Return [x, y] of the center of cell containing provided text 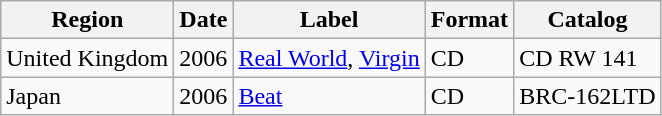
Label [329, 20]
United Kingdom [88, 58]
Catalog [588, 20]
Real World, Virgin [329, 58]
CD RW 141 [588, 58]
Beat [329, 96]
Japan [88, 96]
Format [469, 20]
Date [204, 20]
Region [88, 20]
BRC-162LTD [588, 96]
